Output the (X, Y) coordinate of the center of the cell containing the given text.  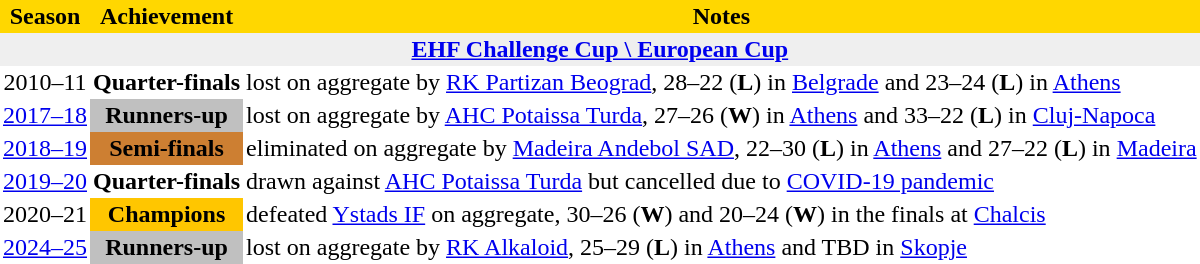
lost on aggregate by RK Alkaloid, 25–29 (L) in Athens and TBD in Skopje (722, 248)
2017–18 (45, 116)
2020–21 (45, 214)
lost on aggregate by RK Partizan Beograd, 28–22 (L) in Belgrade and 23–24 (L) in Athens (722, 82)
EHF Challenge Cup \ European Cup (600, 50)
Champions (166, 214)
2024–25 (45, 248)
lost on aggregate by AHC Potaissa Turda, 27–26 (W) in Athens and 33–22 (L) in Cluj-Napoca (722, 116)
eliminated on aggregate by Madeira Andebol SAD, 22–30 (L) in Athens and 27–22 (L) in Madeira (722, 148)
drawn against AHC Potaissa Turda but cancelled due to COVID-19 pandemic (722, 182)
defeated Ystads IF on aggregate, 30–26 (W) and 20–24 (W) in the finals at Chalcis (722, 214)
Achievement (166, 16)
Semi-finals (166, 148)
Season (45, 16)
2018–19 (45, 148)
2010–11 (45, 82)
Notes (722, 16)
2019–20 (45, 182)
